Output the (x, y) coordinate of the center of the cell containing the given text.  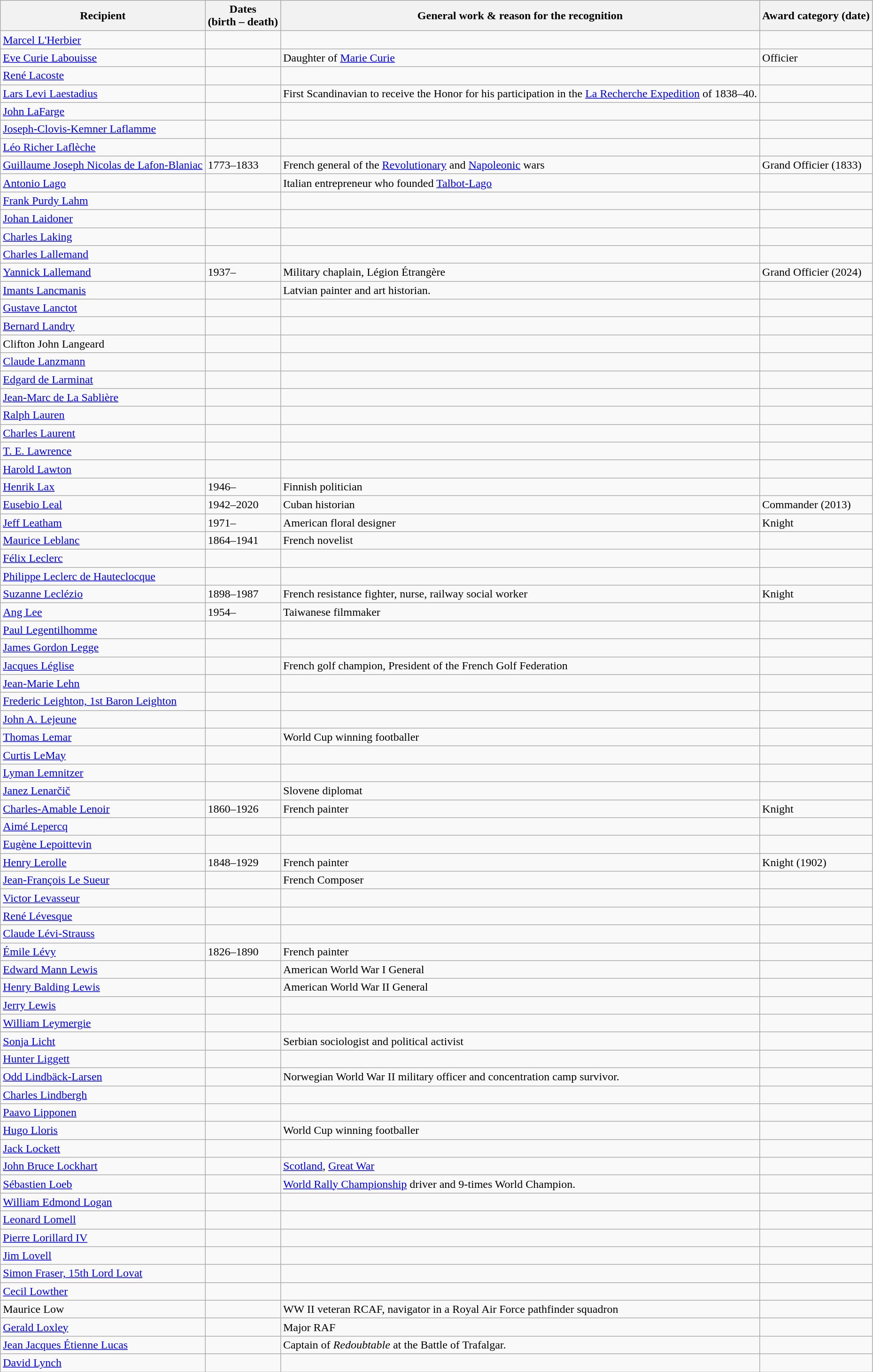
American World War II General (520, 987)
Frederic Leighton, 1st Baron Leighton (103, 701)
Charles Laurent (103, 433)
1860–1926 (243, 808)
Hunter Liggett (103, 1059)
Jean-Marc de La Sablière (103, 397)
World Rally Championship driver and 9-times World Champion. (520, 1184)
Paavo Lipponen (103, 1113)
Charles-Amable Lenoir (103, 808)
Norwegian World War II military officer and concentration camp survivor. (520, 1077)
Joseph-Clovis-Kemner Laflamme (103, 129)
Charles Lallemand (103, 255)
First Scandinavian to receive the Honor for his participation in the La Recherche Expedition of 1838–40. (520, 93)
Charles Lindbergh (103, 1095)
Émile Lévy (103, 952)
French novelist (520, 541)
1946– (243, 487)
Finnish politician (520, 487)
Henry Lerolle (103, 862)
1898–1987 (243, 594)
American World War I General (520, 969)
Serbian sociologist and political activist (520, 1041)
Yannick Lallemand (103, 272)
1971– (243, 523)
Cuban historian (520, 504)
Félix Leclerc (103, 558)
Pierre Lorillard IV (103, 1238)
Grand Officier (2024) (816, 272)
Eugène Lepoittevin (103, 845)
1864–1941 (243, 541)
Lyman Lemnitzer (103, 773)
Lars Levi Laestadius (103, 93)
René Lévesque (103, 916)
General work & reason for the recognition (520, 16)
Ang Lee (103, 612)
Slovene diplomat (520, 791)
1848–1929 (243, 862)
Officier (816, 58)
1954– (243, 612)
Claude Lévi-Strauss (103, 934)
John A. Lejeune (103, 719)
1826–1890 (243, 952)
Eusebio Leal (103, 504)
John LaFarge (103, 111)
Janez Lenarčič (103, 791)
Curtis LeMay (103, 755)
Philippe Leclerc de Hauteclocque (103, 576)
T. E. Lawrence (103, 451)
Knight (1902) (816, 862)
Gustave Lanctot (103, 308)
Taiwanese filmmaker (520, 612)
Edgard de Larminat (103, 380)
Latvian painter and art historian. (520, 290)
Antonio Lago (103, 183)
Paul Legentilhomme (103, 630)
William Edmond Logan (103, 1202)
Jean-François Le Sueur (103, 880)
Major RAF (520, 1327)
Gerald Loxley (103, 1327)
French golf champion, President of the French Golf Federation (520, 666)
Captain of Redoubtable at the Battle of Trafalgar. (520, 1345)
1942–2020 (243, 504)
James Gordon Legge (103, 648)
Eve Curie Labouisse (103, 58)
Maurice Low (103, 1309)
Marcel L'Herbier (103, 40)
Suzanne Leclézio (103, 594)
Imants Lancmanis (103, 290)
French Composer (520, 880)
Hugo Lloris (103, 1131)
Jim Lovell (103, 1256)
Johan Laidoner (103, 218)
Aimé Lepercq (103, 827)
Cecil Lowther (103, 1291)
Ralph Lauren (103, 415)
Frank Purdy Lahm (103, 201)
WW II veteran RCAF, navigator in a Royal Air Force pathfinder squadron (520, 1309)
Commander (2013) (816, 504)
René Lacoste (103, 76)
Sonja Licht (103, 1041)
Thomas Lemar (103, 737)
John Bruce Lockhart (103, 1166)
Henrik Lax (103, 487)
Grand Officier (1833) (816, 165)
Jeff Leatham (103, 523)
Clifton John Langeard (103, 344)
Recipient (103, 16)
Jack Lockett (103, 1148)
Henry Balding Lewis (103, 987)
William Leymergie (103, 1023)
American floral designer (520, 523)
Jacques Léglise (103, 666)
1773–1833 (243, 165)
French general of the Revolutionary and Napoleonic wars (520, 165)
Edward Mann Lewis (103, 969)
Harold Lawton (103, 469)
Guillaume Joseph Nicolas de Lafon-Blaniac (103, 165)
Maurice Leblanc (103, 541)
Daughter of Marie Curie (520, 58)
Jean Jacques Étienne Lucas (103, 1345)
Bernard Landry (103, 326)
Jerry Lewis (103, 1005)
Military chaplain, Légion Étrangère (520, 272)
Léo Richer Laflèche (103, 147)
1937– (243, 272)
Claude Lanzmann (103, 362)
Sébastien Loeb (103, 1184)
Dates(birth – death) (243, 16)
Leonard Lomell (103, 1220)
Jean-Marie Lehn (103, 683)
Award category (date) (816, 16)
David Lynch (103, 1363)
French resistance fighter, nurse, railway social worker (520, 594)
Simon Fraser, 15th Lord Lovat (103, 1273)
Scotland, Great War (520, 1166)
Italian entrepreneur who founded Talbot-Lago (520, 183)
Charles Laking (103, 236)
Victor Levasseur (103, 898)
Odd Lindbäck-Larsen (103, 1077)
